Capture the cell that displays the provided text and extract its (x, y) central coordinate. 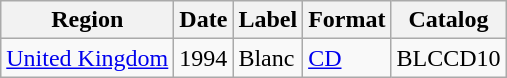
BLCCD10 (448, 58)
Blanc (268, 58)
Date (204, 20)
United Kingdom (88, 58)
Region (88, 20)
1994 (204, 58)
Format (347, 20)
Catalog (448, 20)
CD (347, 58)
Label (268, 20)
